Identify which cell holds the provided text, then report its [X, Y] central coordinate. 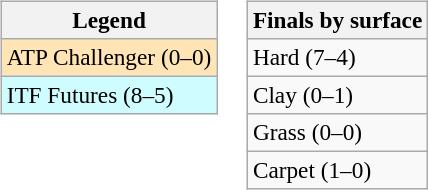
Carpet (1–0) [337, 171]
Legend [108, 20]
ATP Challenger (0–0) [108, 57]
Clay (0–1) [337, 95]
Finals by surface [337, 20]
Grass (0–0) [337, 133]
ITF Futures (8–5) [108, 95]
Hard (7–4) [337, 57]
